Output the [X, Y] coordinate of the center of the cell containing the given text.  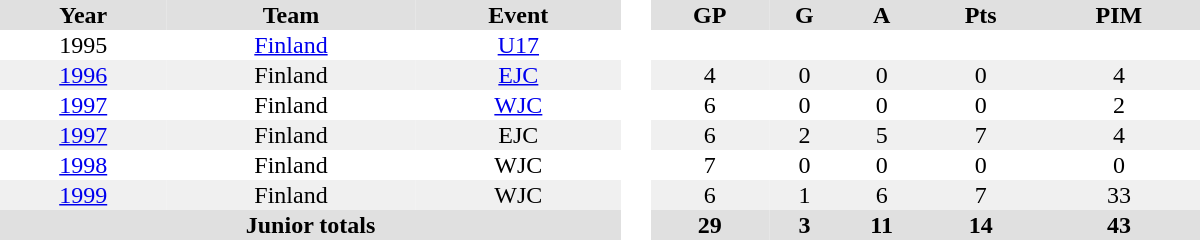
5 [882, 135]
A [882, 15]
1999 [83, 195]
U17 [519, 45]
1996 [83, 75]
43 [1119, 225]
Pts [981, 15]
14 [981, 225]
Event [519, 15]
PIM [1119, 15]
GP [710, 15]
Year [83, 15]
1995 [83, 45]
G [804, 15]
3 [804, 225]
Team [290, 15]
33 [1119, 195]
1 [804, 195]
29 [710, 225]
1998 [83, 165]
Junior totals [310, 225]
11 [882, 225]
